Return the (X, Y) coordinate for the center point of the cell that contains the specified text.  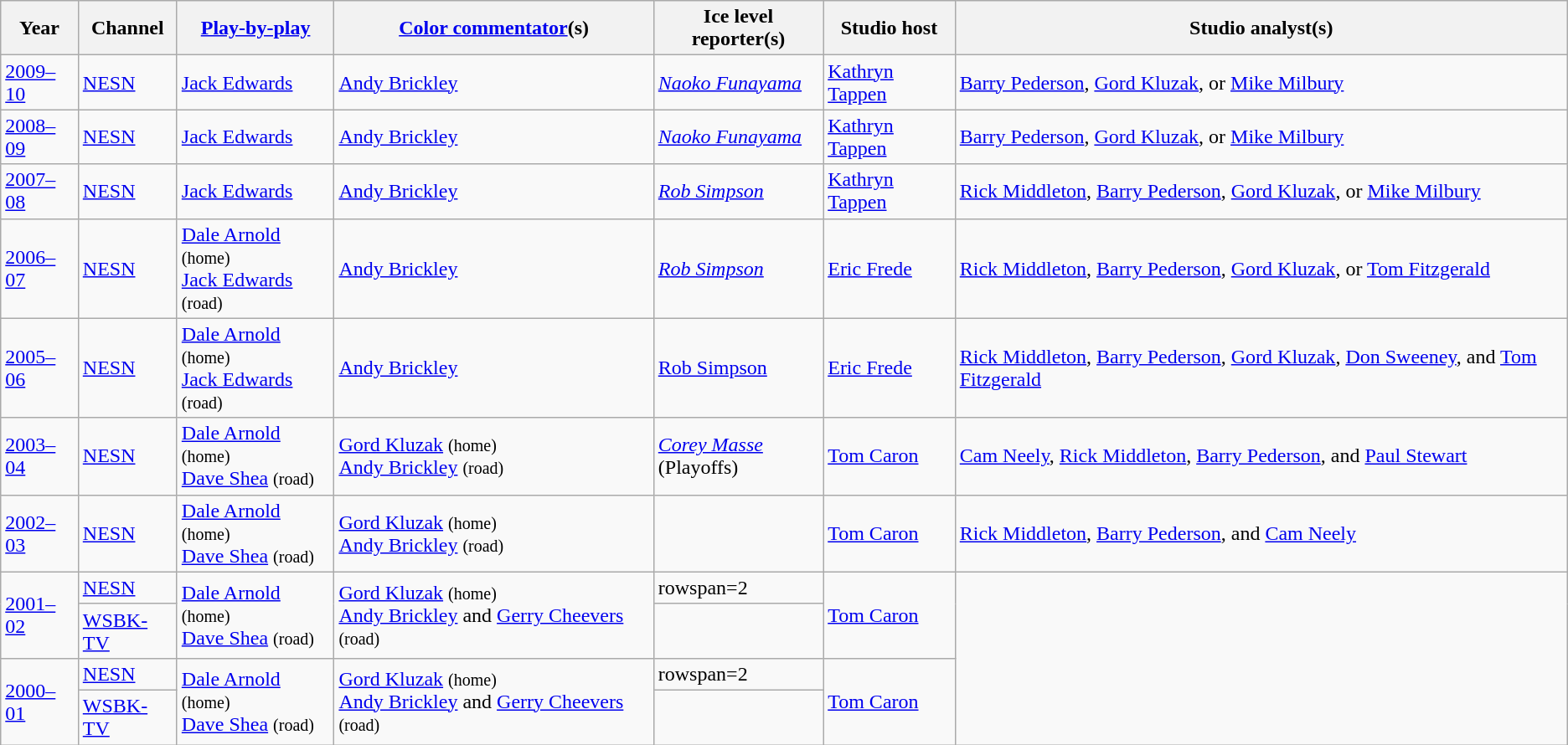
Color commentator(s) (494, 28)
2003–04 (40, 456)
2000–01 (40, 701)
Ice level reporter(s) (738, 28)
Rick Middleton, Barry Pederson, Gord Kluzak, or Tom Fitzgerald (1261, 268)
Cam Neely, Rick Middleton, Barry Pederson, and Paul Stewart (1261, 456)
Rick Middleton, Barry Pederson, Gord Kluzak, or Mike Milbury (1261, 191)
Studio analyst(s) (1261, 28)
Play-by-play (255, 28)
2002–03 (40, 533)
Studio host (890, 28)
Year (40, 28)
Corey Masse(Playoffs) (738, 456)
2009–10 (40, 82)
2007–08 (40, 191)
2006–07 (40, 268)
2001–02 (40, 614)
Rick Middleton, Barry Pederson, Gord Kluzak, Don Sweeney, and Tom Fitzgerald (1261, 368)
2008–09 (40, 137)
Rick Middleton, Barry Pederson, and Cam Neely (1261, 533)
Channel (127, 28)
2005–06 (40, 368)
